For the text-containing cell, return its midpoint in [X, Y] coordinate format. 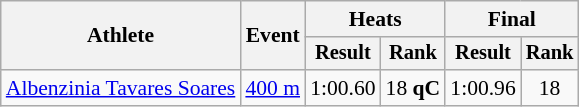
Albenzinia Tavares Soares [121, 88]
1:00.60 [342, 88]
Final [512, 19]
1:00.96 [482, 88]
Heats [375, 19]
Athlete [121, 36]
Event [272, 36]
400 m [272, 88]
18 [550, 88]
18 qC [414, 88]
